Find where the given text appears and provide that cell's center as [x, y] coordinate. 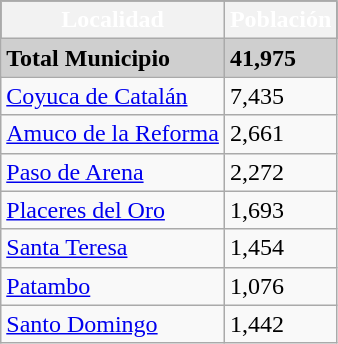
1,454 [280, 248]
Amuco de la Reforma [113, 134]
Santo Domingo [113, 324]
41,975 [280, 58]
Santa Teresa [113, 248]
Total Municipio [113, 58]
2,661 [280, 134]
Coyuca de Catalán [113, 96]
Paso de Arena [113, 172]
2,272 [280, 172]
7,435 [280, 96]
Placeres del Oro [113, 210]
1,442 [280, 324]
Localidad [113, 20]
Patambo [113, 286]
1,076 [280, 286]
1,693 [280, 210]
Población [280, 20]
